Return the [X, Y] coordinate for the center point of the cell that contains the specified text.  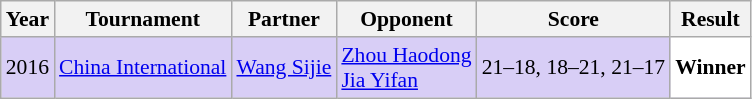
2016 [28, 68]
Result [710, 19]
Year [28, 19]
Tournament [142, 19]
China International [142, 68]
Winner [710, 68]
Score [574, 19]
Opponent [406, 19]
21–18, 18–21, 21–17 [574, 68]
Zhou Haodong Jia Yifan [406, 68]
Wang Sijie [284, 68]
Partner [284, 19]
